Locate the cell with the specified text and output its (x, y) center coordinate. 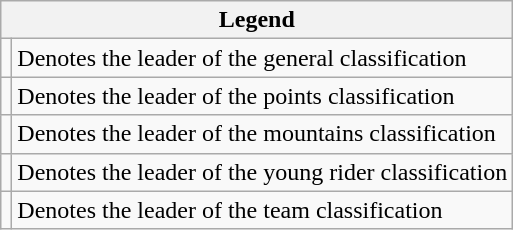
Denotes the leader of the points classification (262, 96)
Denotes the leader of the team classification (262, 210)
Legend (257, 20)
Denotes the leader of the young rider classification (262, 172)
Denotes the leader of the mountains classification (262, 134)
Denotes the leader of the general classification (262, 58)
